Find where the given text appears and provide that cell's center as (x, y) coordinate. 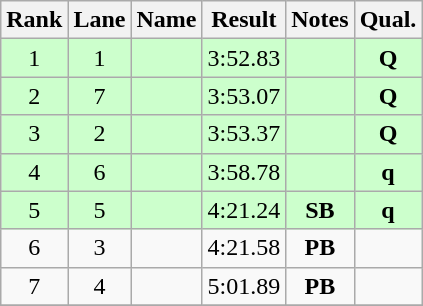
Rank (34, 20)
5:01.89 (244, 286)
Lane (100, 20)
3:58.78 (244, 172)
3:52.83 (244, 58)
4:21.24 (244, 210)
4:21.58 (244, 248)
3:53.37 (244, 134)
Qual. (388, 20)
Name (166, 20)
Result (244, 20)
Notes (320, 20)
3:53.07 (244, 96)
SB (320, 210)
